Determine the (X, Y) coordinate at the center of the cell enclosing the given text.  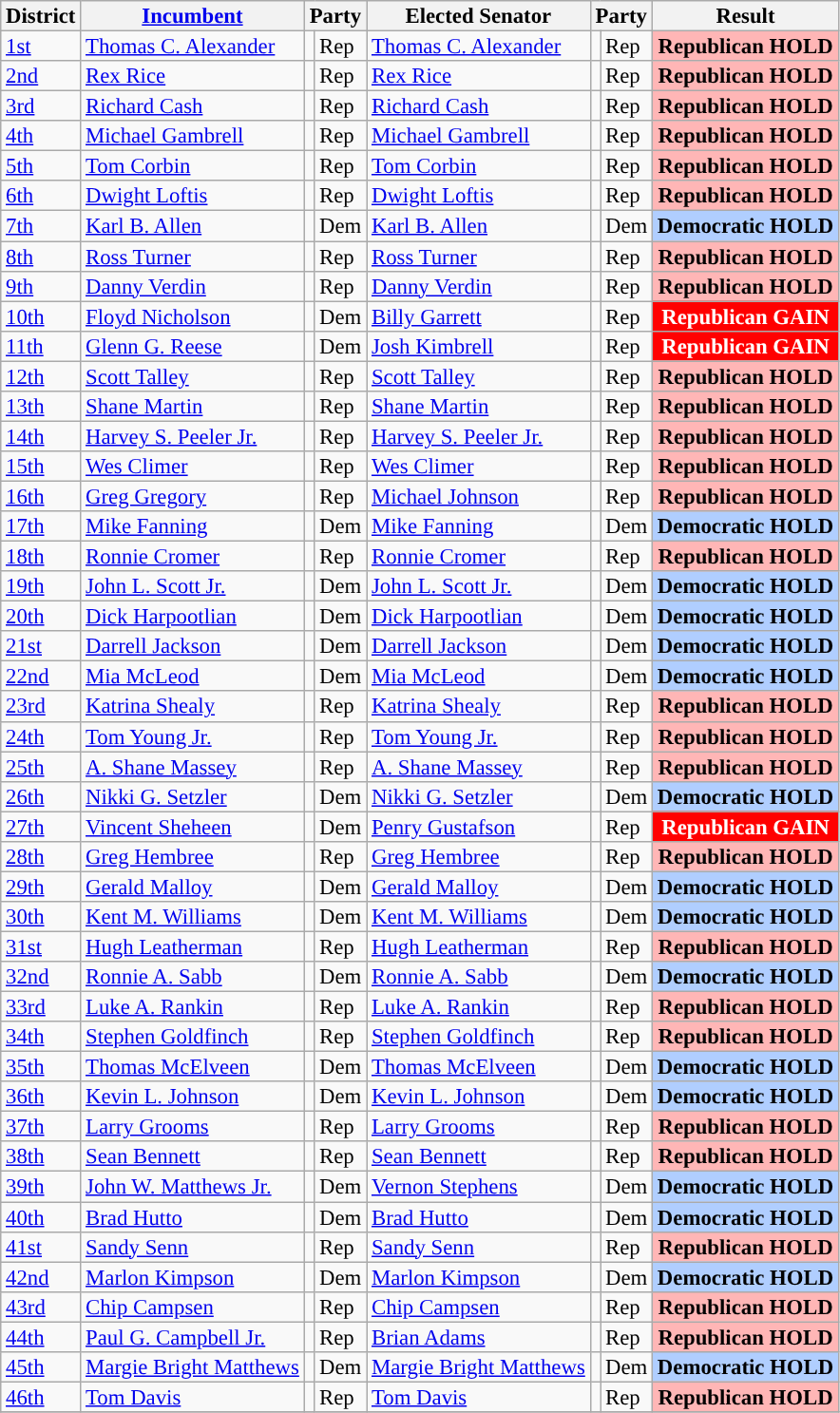
4th (41, 136)
37th (41, 1127)
43rd (41, 1307)
13th (41, 407)
22nd (41, 677)
Result (746, 16)
45th (41, 1367)
32nd (41, 977)
Incumbent (192, 16)
15th (41, 467)
24th (41, 736)
10th (41, 316)
6th (41, 196)
3rd (41, 106)
9th (41, 286)
20th (41, 617)
36th (41, 1097)
12th (41, 376)
5th (41, 166)
District (41, 16)
41st (41, 1247)
31st (41, 946)
25th (41, 767)
Brian Adams (479, 1337)
Floyd Nicholson (192, 316)
30th (41, 917)
Vincent Sheheen (192, 827)
Vernon Stephens (479, 1187)
42nd (41, 1277)
1st (41, 47)
7th (41, 226)
11th (41, 346)
29th (41, 887)
Elected Senator (479, 16)
Greg Gregory (192, 496)
26th (41, 796)
Glenn G. Reese (192, 346)
27th (41, 827)
28th (41, 857)
44th (41, 1337)
35th (41, 1067)
Paul G. Campbell Jr. (192, 1337)
33rd (41, 1007)
34th (41, 1037)
Josh Kimbrell (479, 346)
2nd (41, 76)
23rd (41, 707)
Penry Gustafson (479, 827)
21st (41, 646)
8th (41, 257)
18th (41, 557)
Billy Garrett (479, 316)
Michael Johnson (479, 496)
16th (41, 496)
39th (41, 1187)
17th (41, 526)
14th (41, 436)
19th (41, 586)
38th (41, 1157)
40th (41, 1217)
46th (41, 1397)
John W. Matthews Jr. (192, 1187)
